Return the [x, y] coordinate for the center point of the cell that contains the specified text.  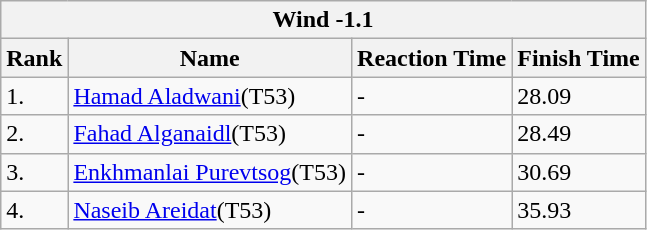
4. [34, 210]
Enkhmanlai Purevtsog(T53) [210, 172]
Finish Time [579, 58]
Reaction Time [432, 58]
28.49 [579, 134]
28.09 [579, 96]
2. [34, 134]
Name [210, 58]
Rank [34, 58]
Wind -1.1 [324, 20]
30.69 [579, 172]
Hamad Aladwani(T53) [210, 96]
Fahad Alganaidl(T53) [210, 134]
Naseib Areidat(T53) [210, 210]
3. [34, 172]
1. [34, 96]
35.93 [579, 210]
